Detect which cell encompasses the target text, then output its [X, Y] center coordinate. 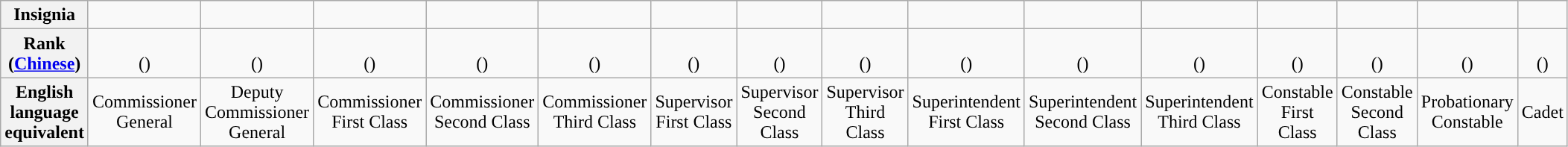
Commissioner First Class [369, 112]
Superintendent Second Class [1082, 112]
Superintendent Third Class [1199, 112]
Insignia [45, 15]
English language equivalent [45, 112]
Cadet [1542, 112]
Deputy Commissioner General [258, 112]
Rank (Chinese) [45, 54]
Constable First Class [1298, 112]
Probationary Constable [1467, 112]
Supervisor Third Class [866, 112]
Constable Second Class [1377, 112]
Commissioner Third Class [594, 112]
Commissioner General [145, 112]
Superintendent First Class [966, 112]
Supervisor Second Class [779, 112]
Commissioner Second Class [483, 112]
Supervisor First Class [694, 112]
